Detect which cell encompasses the target text, then output its [x, y] center coordinate. 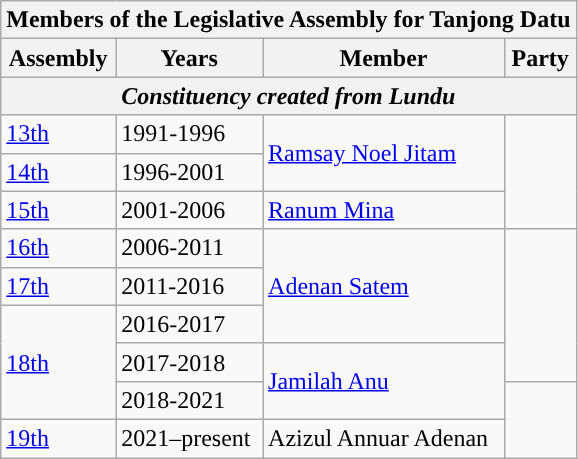
Ranum Mina [384, 210]
Ramsay Noel Jitam [384, 153]
16th [58, 248]
1996-2001 [190, 172]
15th [58, 210]
2006-2011 [190, 248]
18th [58, 362]
1991-1996 [190, 134]
2016-2017 [190, 324]
13th [58, 134]
Constituency created from Lundu [288, 96]
2018-2021 [190, 400]
2017-2018 [190, 362]
Member [384, 58]
Adenan Satem [384, 286]
2011-2016 [190, 286]
Azizul Annuar Adenan [384, 438]
Years [190, 58]
2001-2006 [190, 210]
Members of the Legislative Assembly for Tanjong Datu [288, 20]
Jamilah Anu [384, 381]
14th [58, 172]
Assembly [58, 58]
2021–present [190, 438]
Party [540, 58]
17th [58, 286]
19th [58, 438]
